Return (X, Y) of the center of cell containing provided text 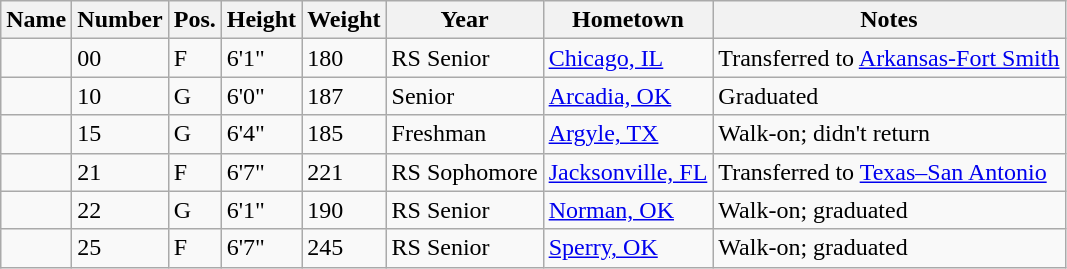
187 (344, 96)
245 (344, 248)
6'0" (261, 96)
Height (261, 20)
00 (120, 58)
Transferred to Arkansas-Fort Smith (889, 58)
Graduated (889, 96)
Chicago, IL (628, 58)
Walk-on; didn't return (889, 134)
Weight (344, 20)
Senior (464, 96)
Pos. (194, 20)
Arcadia, OK (628, 96)
Name (36, 20)
Freshman (464, 134)
Number (120, 20)
180 (344, 58)
21 (120, 172)
Hometown (628, 20)
22 (120, 210)
Transferred to Texas–San Antonio (889, 172)
Jacksonville, FL (628, 172)
25 (120, 248)
RS Sophomore (464, 172)
6'4" (261, 134)
15 (120, 134)
Notes (889, 20)
190 (344, 210)
221 (344, 172)
185 (344, 134)
Norman, OK (628, 210)
Year (464, 20)
10 (120, 96)
Sperry, OK (628, 248)
Argyle, TX (628, 134)
